Output the (x, y) coordinate of the center of the cell containing the given text.  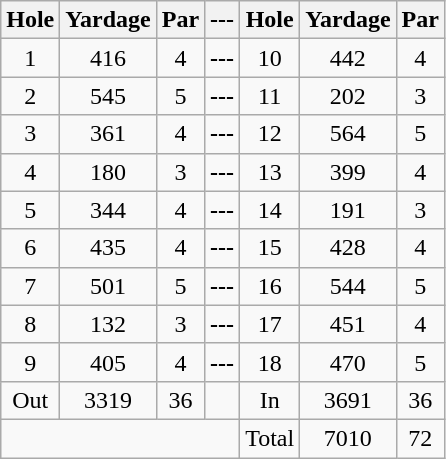
202 (348, 96)
15 (270, 248)
13 (270, 172)
6 (30, 248)
405 (108, 362)
7010 (348, 438)
14 (270, 210)
Total (270, 438)
470 (348, 362)
399 (348, 172)
180 (108, 172)
Out (30, 400)
564 (348, 134)
361 (108, 134)
435 (108, 248)
3319 (108, 400)
442 (348, 58)
In (270, 400)
344 (108, 210)
545 (108, 96)
9 (30, 362)
12 (270, 134)
1 (30, 58)
544 (348, 286)
11 (270, 96)
3691 (348, 400)
7 (30, 286)
501 (108, 286)
8 (30, 324)
191 (348, 210)
451 (348, 324)
16 (270, 286)
132 (108, 324)
10 (270, 58)
2 (30, 96)
72 (420, 438)
416 (108, 58)
18 (270, 362)
428 (348, 248)
17 (270, 324)
